Capture the cell that displays the provided text and extract its (X, Y) central coordinate. 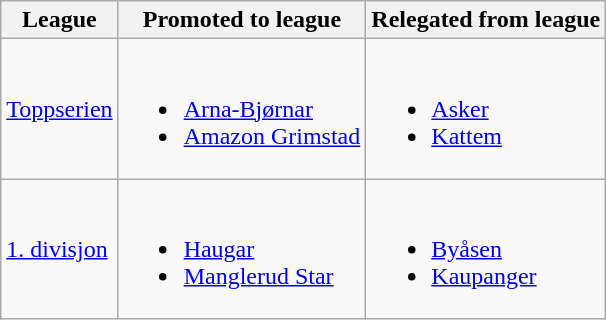
1. divisjon (60, 249)
ByåsenKaupanger (486, 249)
Promoted to league (242, 20)
Relegated from league (486, 20)
League (60, 20)
Toppserien (60, 109)
AskerKattem (486, 109)
Arna-BjørnarAmazon Grimstad (242, 109)
HaugarManglerud Star (242, 249)
